Identify which cell holds the provided text, then report its [x, y] central coordinate. 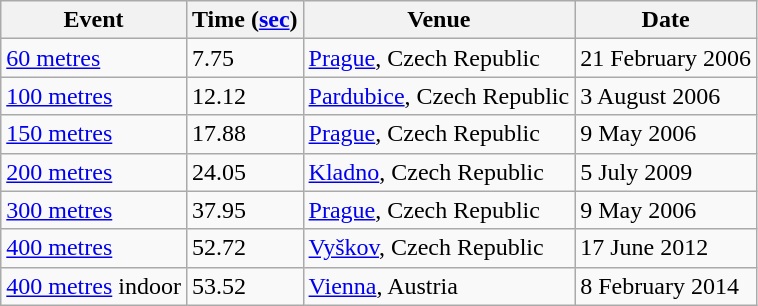
400 metres [94, 248]
200 metres [94, 172]
53.52 [244, 286]
8 February 2014 [666, 286]
400 metres indoor [94, 286]
Vyškov, Czech Republic [439, 248]
52.72 [244, 248]
5 July 2009 [666, 172]
60 metres [94, 58]
7.75 [244, 58]
Venue [439, 20]
17 June 2012 [666, 248]
24.05 [244, 172]
100 metres [94, 96]
Date [666, 20]
37.95 [244, 210]
Event [94, 20]
Pardubice, Czech Republic [439, 96]
300 metres [94, 210]
Time (sec) [244, 20]
17.88 [244, 134]
Vienna, Austria [439, 286]
3 August 2006 [666, 96]
21 February 2006 [666, 58]
12.12 [244, 96]
150 metres [94, 134]
Kladno, Czech Republic [439, 172]
